Identify which cell holds the provided text, then report its [X, Y] central coordinate. 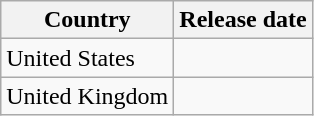
Country [88, 20]
Release date [243, 20]
United Kingdom [88, 96]
United States [88, 58]
